Search for the cell housing the specified text and yield its [x, y] center coordinate. 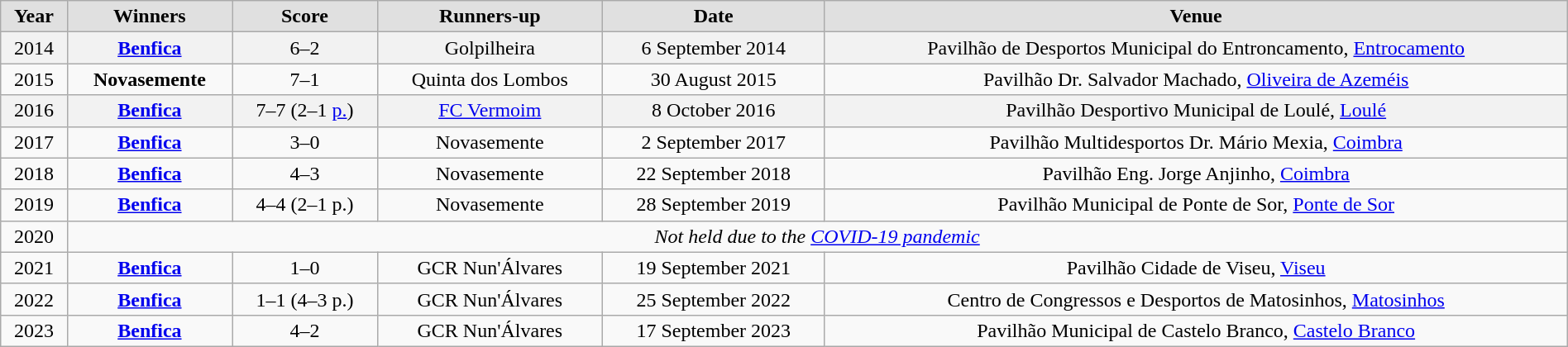
7–7 (2–1 p.) [304, 111]
Pavilhão Cidade de Viseu, Viseu [1196, 268]
2015 [34, 79]
1–1 (4–3 p.) [304, 299]
22 September 2018 [713, 173]
2018 [34, 173]
2022 [34, 299]
Pavilhão Municipal de Ponte de Sor, Ponte de Sor [1196, 205]
8 October 2016 [713, 111]
Pavilhão Multidesportos Dr. Mário Mexia, Coimbra [1196, 142]
4–4 (2–1 p.) [304, 205]
Centro de Congressos e Desportos de Matosinhos, Matosinhos [1196, 299]
30 August 2015 [713, 79]
2014 [34, 48]
Venue [1196, 17]
Date [713, 17]
28 September 2019 [713, 205]
Pavilhão Municipal de Castelo Branco, Castelo Branco [1196, 330]
Quinta dos Lombos [490, 79]
2016 [34, 111]
FC Vermoim [490, 111]
Year [34, 17]
4–2 [304, 330]
2019 [34, 205]
3–0 [304, 142]
1–0 [304, 268]
6 September 2014 [713, 48]
2 September 2017 [713, 142]
2020 [34, 236]
4–3 [304, 173]
Runners-up [490, 17]
Pavilhão Eng. Jorge Anjinho, Coimbra [1196, 173]
Pavilhão de Desportos Municipal do Entroncamento, Entrocamento [1196, 48]
6–2 [304, 48]
2023 [34, 330]
17 September 2023 [713, 330]
2017 [34, 142]
Pavilhão Desportivo Municipal de Loulé, Loulé [1196, 111]
19 September 2021 [713, 268]
Score [304, 17]
7–1 [304, 79]
2021 [34, 268]
Not held due to the COVID-19 pandemic [817, 236]
Pavilhão Dr. Salvador Machado, Oliveira de Azeméis [1196, 79]
Golpilheira [490, 48]
Winners [150, 17]
25 September 2022 [713, 299]
